Find where the given text appears and provide that cell's center as [X, Y] coordinate. 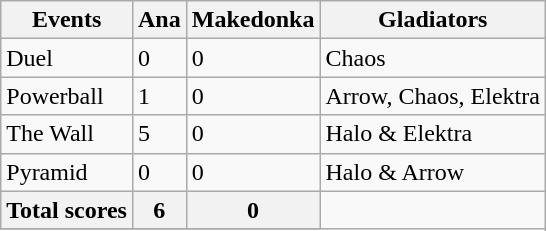
1 [159, 96]
Halo & Elektra [432, 134]
Powerball [67, 96]
5 [159, 134]
Ana [159, 20]
The Wall [67, 134]
Gladiators [432, 20]
Total scores [67, 210]
Halo & Arrow [432, 172]
Chaos [432, 58]
Duel [67, 58]
6 [159, 210]
Events [67, 20]
Arrow, Chaos, Elektra [432, 96]
Pyramid [67, 172]
Makedonka [253, 20]
